Locate the cell with the specified text and output its [X, Y] center coordinate. 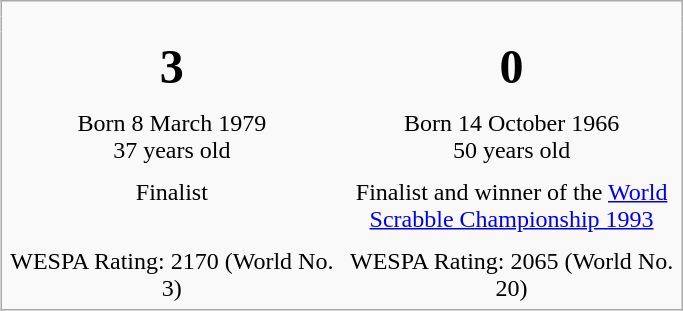
WESPA Rating: 2065 (World No. 20) [512, 274]
3 [172, 67]
Born 8 March 197937 years old [172, 136]
Born 14 October 196650 years old [512, 136]
0 [512, 67]
Finalist [172, 206]
Finalist and winner of the World Scrabble Championship 1993 [512, 206]
WESPA Rating: 2170 (World No. 3) [172, 274]
